Return the (x, y) coordinate for the center point of the cell that contains the specified text.  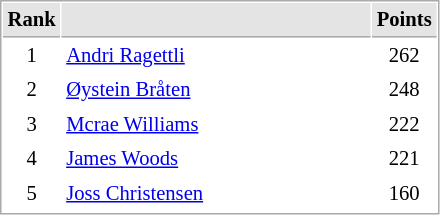
4 (32, 158)
2 (32, 90)
222 (404, 124)
Points (404, 20)
262 (404, 56)
Joss Christensen (216, 194)
221 (404, 158)
James Woods (216, 158)
248 (404, 90)
3 (32, 124)
Andri Ragettli (216, 56)
1 (32, 56)
5 (32, 194)
Øystein Bråten (216, 90)
Rank (32, 20)
160 (404, 194)
Mcrae Williams (216, 124)
